Pinpoint the cell where the given text exists, returning its (x, y) midpoint coordinate. 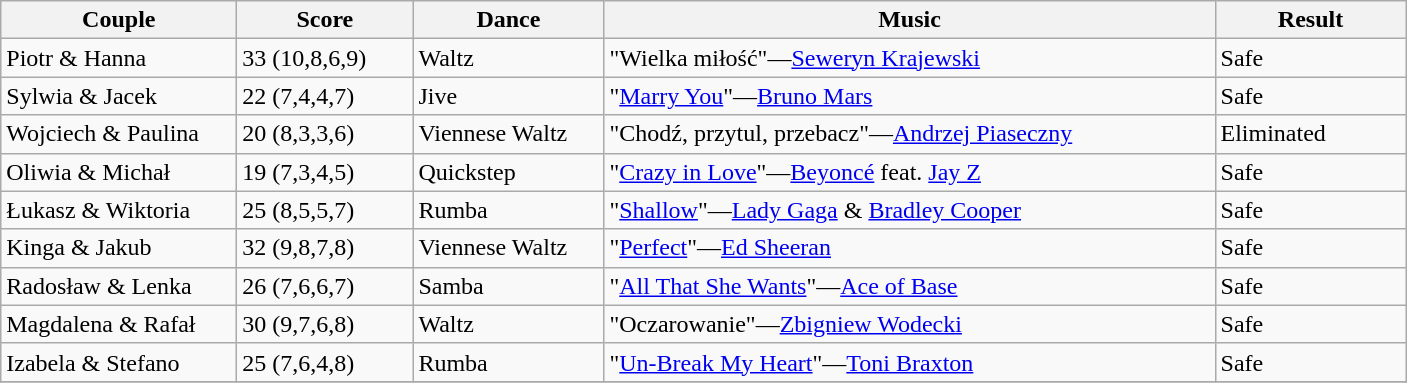
Dance (508, 20)
Couple (119, 20)
Score (325, 20)
Izabela & Stefano (119, 362)
Sylwia & Jacek (119, 96)
25 (7,6,4,8) (325, 362)
Radosław & Lenka (119, 286)
Eliminated (1310, 134)
"Crazy in Love"—Beyoncé feat. Jay Z (910, 172)
Samba (508, 286)
26 (7,6,6,7) (325, 286)
25 (8,5,5,7) (325, 210)
Piotr & Hanna (119, 58)
"Un-Break My Heart"—Toni Braxton (910, 362)
"Perfect"—Ed Sheeran (910, 248)
19 (7,3,4,5) (325, 172)
"Shallow"—Lady Gaga & Bradley Cooper (910, 210)
"All That She Wants"—Ace of Base (910, 286)
30 (9,7,6,8) (325, 324)
Magdalena & Rafał (119, 324)
Łukasz & Wiktoria (119, 210)
Jive (508, 96)
"Marry You"—Bruno Mars (910, 96)
Kinga & Jakub (119, 248)
22 (7,4,4,7) (325, 96)
20 (8,3,3,6) (325, 134)
Music (910, 20)
Quickstep (508, 172)
Wojciech & Paulina (119, 134)
"Oczarowanie"—Zbigniew Wodecki (910, 324)
"Chodź, przytul, przebacz"—Andrzej Piaseczny (910, 134)
33 (10,8,6,9) (325, 58)
Result (1310, 20)
Oliwia & Michał (119, 172)
"Wielka miłość"—Seweryn Krajewski (910, 58)
32 (9,8,7,8) (325, 248)
